Extract the [x, y] coordinate from the center of the cell holding the provided text.  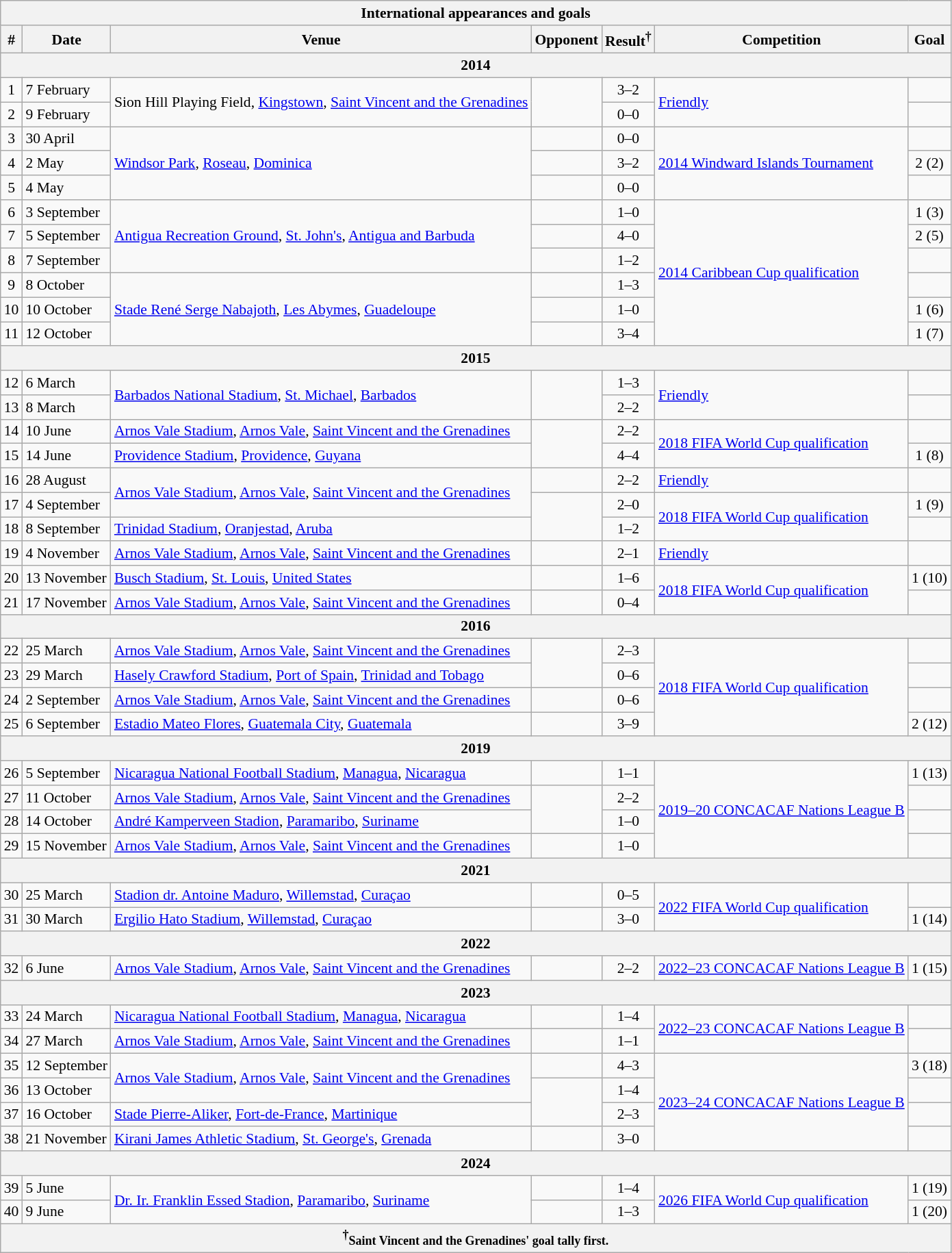
9 [12, 286]
2014 Windward Islands Tournament [782, 163]
3–9 [628, 724]
24 March [66, 1017]
4 September [66, 505]
1 (8) [929, 456]
20 [12, 578]
3–4 [628, 334]
Competition [782, 40]
4–4 [628, 456]
40 [12, 1212]
Windsor Park, Roseau, Dominica [322, 163]
1 (7) [929, 334]
3 [12, 139]
6 June [66, 968]
26 [12, 773]
39 [12, 1188]
15 November [66, 846]
4 November [66, 554]
1 (13) [929, 773]
13 October [66, 1090]
Stadion dr. Antoine Maduro, Willemstad, Curaçao [322, 895]
21 November [66, 1139]
2024 [476, 1163]
6 March [66, 383]
36 [12, 1090]
19 [12, 554]
31 [12, 920]
2 (5) [929, 236]
3 September [66, 212]
6 September [66, 724]
1 (20) [929, 1212]
2 [12, 114]
André Kamperveen Stadion, Paramaribo, Suriname [322, 822]
1–6 [628, 578]
27 [12, 798]
15 [12, 456]
2 May [66, 164]
17 November [66, 603]
8 [12, 261]
Estadio Mateo Flores, Guatemala City, Guatemala [322, 724]
17 [12, 505]
Result† [628, 40]
1 (6) [929, 309]
4–0 [628, 236]
10 October [66, 309]
9 June [66, 1212]
2 (12) [929, 724]
2023–24 CONCACAF Nations League B [782, 1102]
32 [12, 968]
12 September [66, 1066]
2016 [476, 626]
38 [12, 1139]
Ergilio Hato Stadium, Willemstad, Curaçao [322, 920]
29 March [66, 676]
13 November [66, 578]
International appearances and goals [476, 13]
Goal [929, 40]
30 March [66, 920]
Stade René Serge Nabajoth, Les Abymes, Guadeloupe [322, 309]
Hasely Crawford Stadium, Port of Spain, Trinidad and Tobago [322, 676]
Providence Stadium, Providence, Guyana [322, 456]
11 [12, 334]
0–5 [628, 895]
2 September [66, 700]
7 September [66, 261]
18 [12, 529]
34 [12, 1041]
Sion Hill Playing Field, Kingstown, Saint Vincent and the Grenadines [322, 103]
Trinidad Stadium, Oranjestad, Aruba [322, 529]
2–0 [628, 505]
Barbados National Stadium, St. Michael, Barbados [322, 394]
16 [12, 481]
8 September [66, 529]
28 [12, 822]
1 [12, 90]
# [12, 40]
3 (18) [929, 1066]
Busch Stadium, St. Louis, United States [322, 578]
10 [12, 309]
2026 FIFA World Cup qualification [782, 1200]
12 October [66, 334]
Dr. Ir. Franklin Essed Stadion, Paramaribo, Suriname [322, 1200]
2019–20 CONCACAF Nations League B [782, 809]
13 [12, 407]
10 June [66, 431]
2023 [476, 993]
2019 [476, 749]
1 (9) [929, 505]
30 April [66, 139]
Date [66, 40]
7 [12, 236]
28 August [66, 481]
37 [12, 1115]
2014 [476, 66]
21 [12, 603]
1 (10) [929, 578]
11 October [66, 798]
Opponent [567, 40]
9 February [66, 114]
5 June [66, 1188]
30 [12, 895]
5 [12, 188]
29 [12, 846]
2022 [476, 944]
4 May [66, 188]
14 June [66, 456]
22 [12, 651]
2022 FIFA World Cup qualification [782, 907]
24 [12, 700]
7 February [66, 90]
Antigua Recreation Ground, St. John's, Antigua and Barbuda [322, 237]
33 [12, 1017]
0–4 [628, 603]
12 [12, 383]
2015 [476, 359]
6 [12, 212]
2021 [476, 871]
4–3 [628, 1066]
14 October [66, 822]
1 (14) [929, 920]
27 March [66, 1041]
1 (3) [929, 212]
25 [12, 724]
†Saint Vincent and the Grenadines' goal tally first. [476, 1238]
14 [12, 431]
1 (15) [929, 968]
1 (19) [929, 1188]
Kirani James Athletic Stadium, St. George's, Grenada [322, 1139]
2 (2) [929, 164]
16 October [66, 1115]
35 [12, 1066]
4 [12, 164]
2–1 [628, 554]
23 [12, 676]
Stade Pierre-Aliker, Fort-de-France, Martinique [322, 1115]
8 March [66, 407]
8 October [66, 286]
Venue [322, 40]
2014 Caribbean Cup qualification [782, 273]
